Determine the [X, Y] coordinate at the center of the cell enclosing the given text.  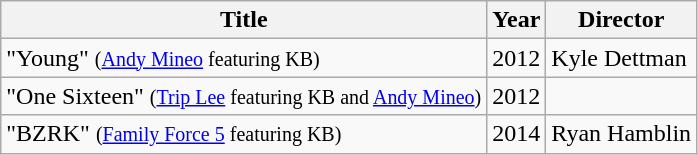
Ryan Hamblin [622, 134]
Year [516, 20]
Kyle Dettman [622, 58]
Director [622, 20]
"BZRK" (Family Force 5 featuring KB) [244, 134]
Title [244, 20]
"One Sixteen" (Trip Lee featuring KB and Andy Mineo) [244, 96]
"Young" (Andy Mineo featuring KB) [244, 58]
2014 [516, 134]
